Detect which cell encompasses the target text, then output its [x, y] center coordinate. 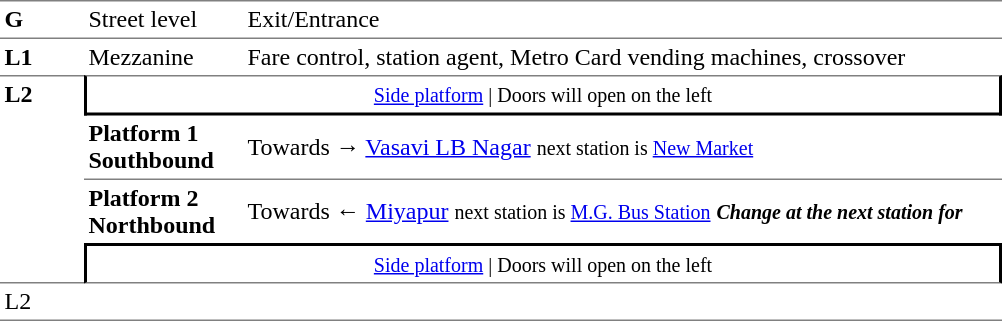
L2 [42, 179]
Street level [164, 20]
Platform 2Northbound [164, 212]
L1 [42, 57]
Mezzanine [164, 57]
G [42, 20]
Platform 1Southbound [164, 148]
Exit/Entrance [622, 20]
Towards → Vasavi LB Nagar next station is New Market [622, 148]
Fare control, station agent, Metro Card vending machines, crossover [622, 57]
Towards ← Miyapur next station is M.G. Bus Station Change at the next station for [622, 212]
